Detect which cell encompasses the target text, then output its (X, Y) center coordinate. 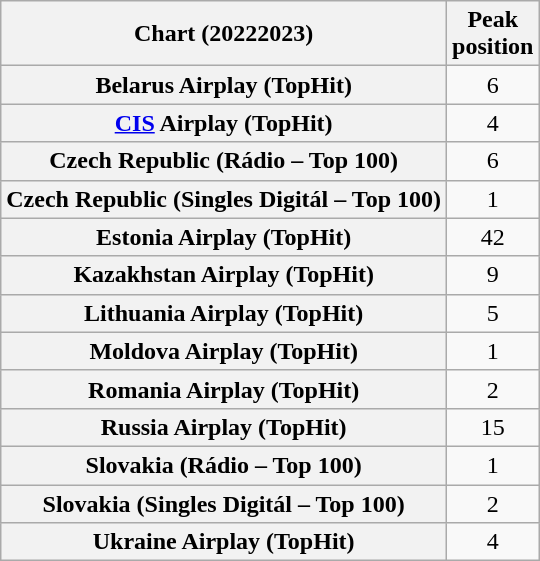
Estonia Airplay (TopHit) (224, 237)
9 (493, 275)
Ukraine Airplay (TopHit) (224, 542)
15 (493, 427)
5 (493, 313)
Slovakia (Singles Digitál – Top 100) (224, 503)
Russia Airplay (TopHit) (224, 427)
Czech Republic (Singles Digitál – Top 100) (224, 199)
Slovakia (Rádio – Top 100) (224, 465)
42 (493, 237)
Chart (20222023) (224, 34)
Belarus Airplay (TopHit) (224, 85)
Romania Airplay (TopHit) (224, 389)
Czech Republic (Rádio – Top 100) (224, 161)
CIS Airplay (TopHit) (224, 123)
Kazakhstan Airplay (TopHit) (224, 275)
Lithuania Airplay (TopHit) (224, 313)
Peakposition (493, 34)
Moldova Airplay (TopHit) (224, 351)
